From the cell containing the given text, extract its center point as (X, Y) coordinate. 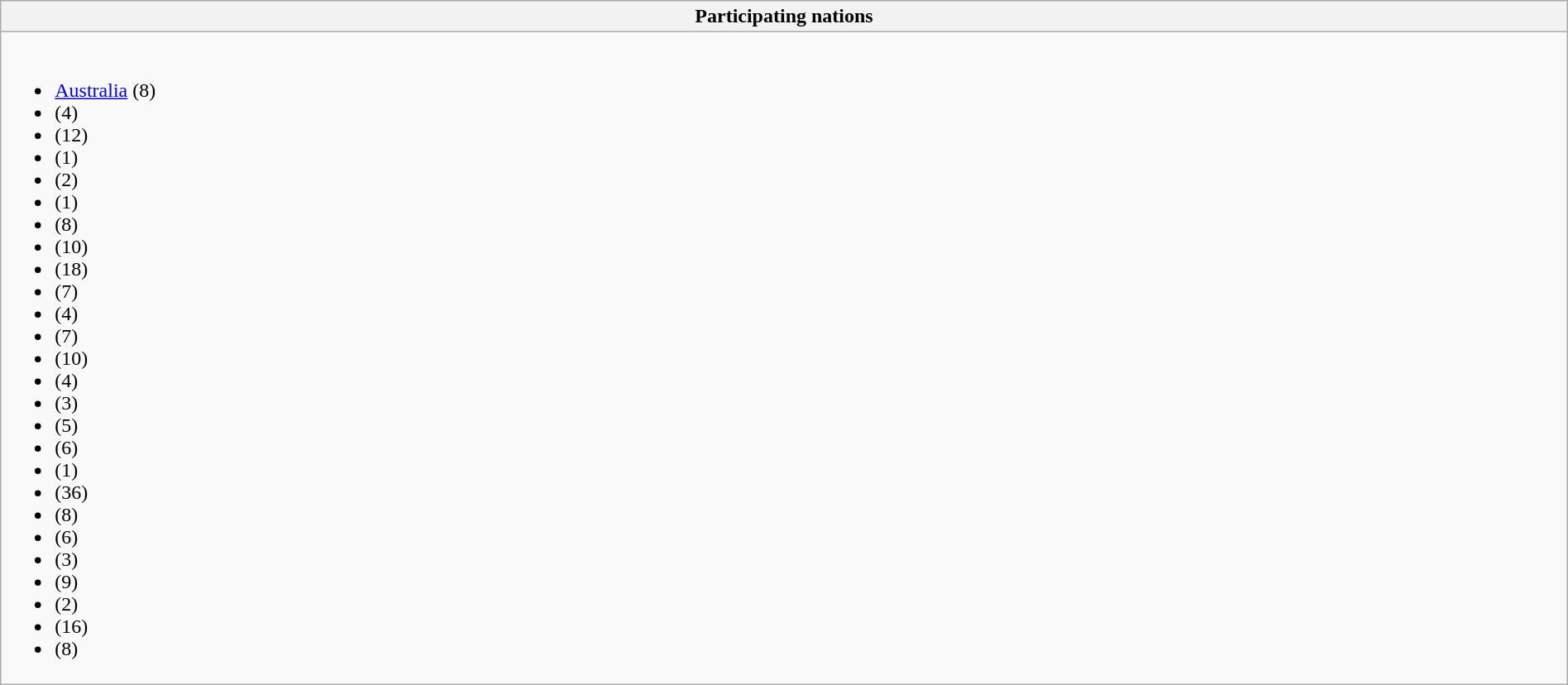
Participating nations (784, 17)
Australia (8) (4) (12) (1) (2) (1) (8) (10) (18) (7) (4) (7) (10) (4) (3) (5) (6) (1) (36) (8) (6) (3) (9) (2) (16) (8) (784, 358)
